Pinpoint the cell where the given text exists, returning its [x, y] midpoint coordinate. 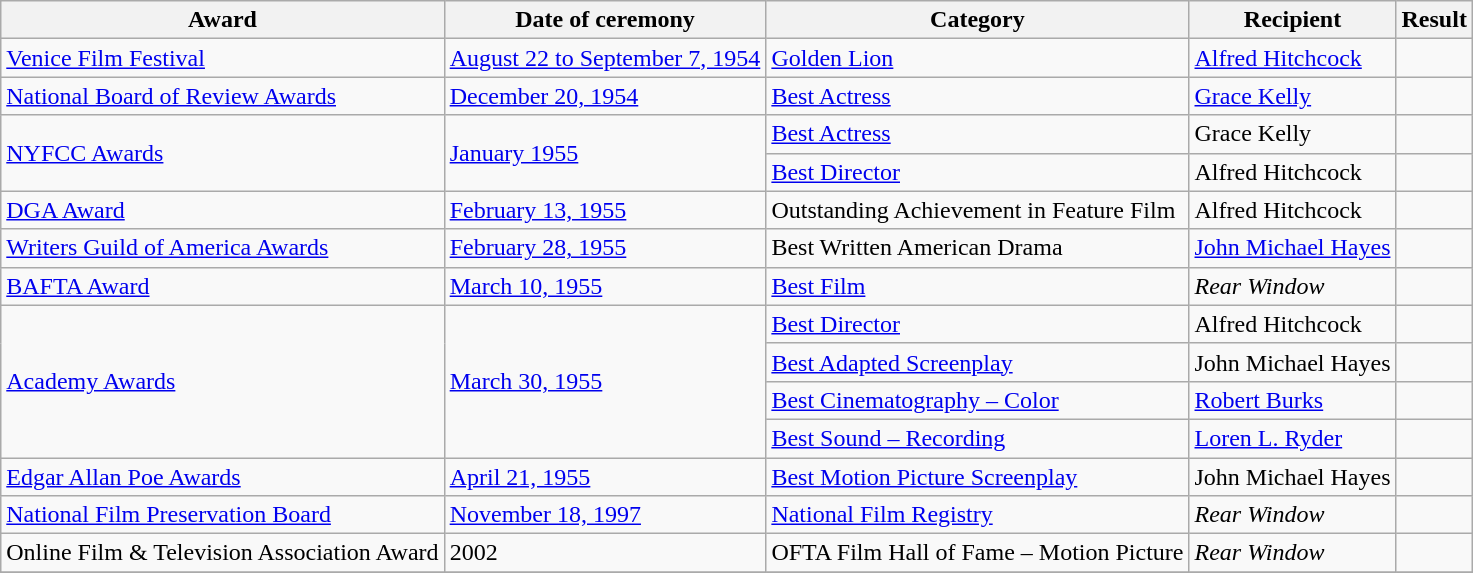
2002 [605, 553]
Academy Awards [222, 381]
Venice Film Festival [222, 58]
Best Written American Drama [978, 248]
National Film Preservation Board [222, 515]
April 21, 1955 [605, 477]
Online Film & Television Association Award [222, 553]
DGA Award [222, 210]
Robert Burks [1292, 400]
March 10, 1955 [605, 286]
Edgar Allan Poe Awards [222, 477]
Award [222, 20]
Best Cinematography – Color [978, 400]
Date of ceremony [605, 20]
November 18, 1997 [605, 515]
December 20, 1954 [605, 96]
Best Sound – Recording [978, 438]
National Film Registry [978, 515]
BAFTA Award [222, 286]
NYFCC Awards [222, 153]
January 1955 [605, 153]
Best Adapted Screenplay [978, 362]
OFTA Film Hall of Fame – Motion Picture [978, 553]
February 28, 1955 [605, 248]
Category [978, 20]
Best Motion Picture Screenplay [978, 477]
August 22 to September 7, 1954 [605, 58]
Result [1434, 20]
March 30, 1955 [605, 381]
National Board of Review Awards [222, 96]
Loren L. Ryder [1292, 438]
Golden Lion [978, 58]
Writers Guild of America Awards [222, 248]
February 13, 1955 [605, 210]
Recipient [1292, 20]
Outstanding Achievement in Feature Film [978, 210]
Best Film [978, 286]
